Extract the [x, y] coordinate from the center of the cell holding the provided text.  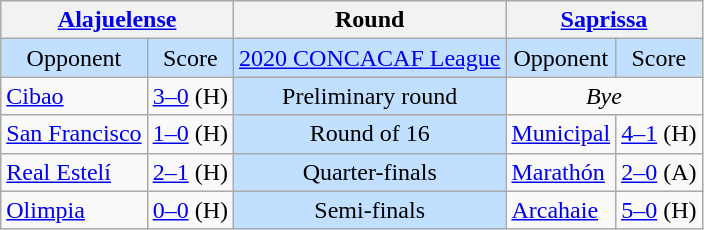
Municipal [561, 134]
2020 CONCACAF League [370, 58]
4–1 (H) [659, 134]
Marathón [561, 172]
Bye [604, 96]
Saprissa [604, 20]
Real Estelí [74, 172]
Alajuelense [118, 20]
Olimpia [74, 210]
San Francisco [74, 134]
Cibao [74, 96]
Quarter-finals [370, 172]
0–0 (H) [190, 210]
5–0 (H) [659, 210]
Semi-finals [370, 210]
Preliminary round [370, 96]
3–0 (H) [190, 96]
Arcahaie [561, 210]
Round of 16 [370, 134]
2–0 (A) [659, 172]
1–0 (H) [190, 134]
2–1 (H) [190, 172]
Round [370, 20]
